Provide the [X, Y] coordinate of the cell's center where the given text is located.  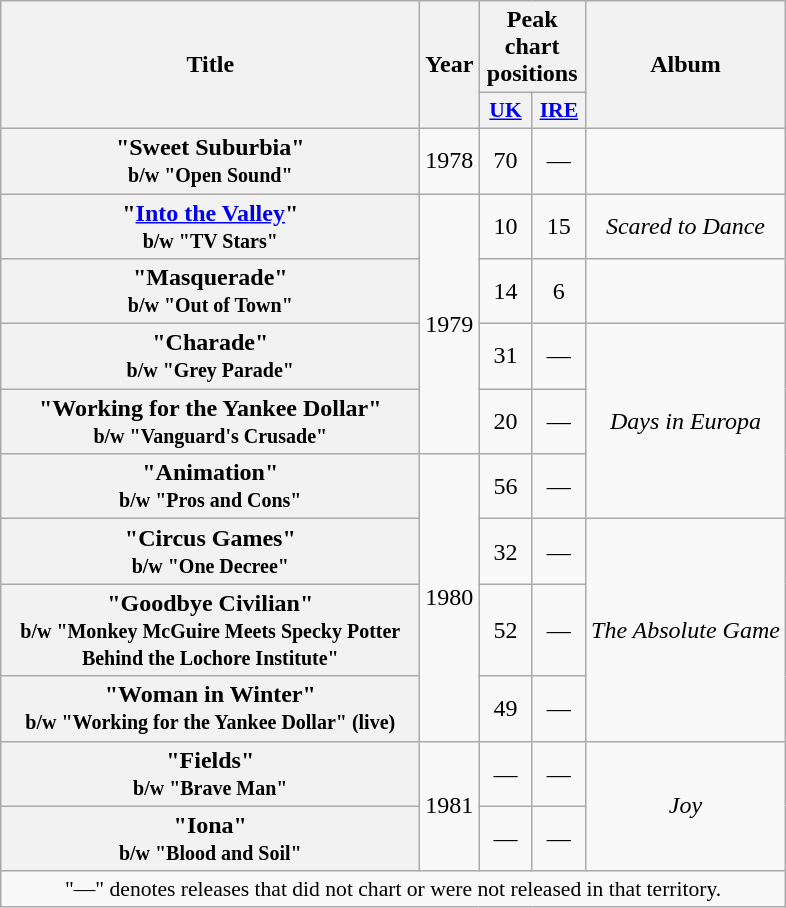
"Fields"b/w "Brave Man" [210, 774]
Days in Europa [686, 422]
"Circus Games"b/w "One Decree" [210, 552]
15 [558, 226]
"Woman in Winter"b/w "Working for the Yankee Dollar" (live) [210, 708]
Year [450, 65]
Peak chart positions [532, 47]
1981 [450, 806]
1979 [450, 324]
"Iona"b/w "Blood and Soil" [210, 838]
"Masquerade"b/w "Out of Town" [210, 292]
56 [506, 486]
Joy [686, 806]
Scared to Dance [686, 226]
"Charade"b/w "Grey Parade" [210, 356]
"Into the Valley"b/w "TV Stars" [210, 226]
32 [506, 552]
"Working for the Yankee Dollar"b/w "Vanguard's Crusade" [210, 422]
"Sweet Suburbia"b/w "Open Sound" [210, 160]
1978 [450, 160]
10 [506, 226]
UK [506, 111]
"Animation"b/w "Pros and Cons" [210, 486]
The Absolute Game [686, 630]
20 [506, 422]
"—" denotes releases that did not chart or were not released in that territory. [394, 889]
"Goodbye Civilian"b/w "Monkey McGuire Meets Specky Potter Behind the Lochore Institute" [210, 630]
14 [506, 292]
IRE [558, 111]
52 [506, 630]
6 [558, 292]
Album [686, 65]
70 [506, 160]
49 [506, 708]
1980 [450, 598]
31 [506, 356]
Title [210, 65]
